Search for the cell housing the specified text and yield its [x, y] center coordinate. 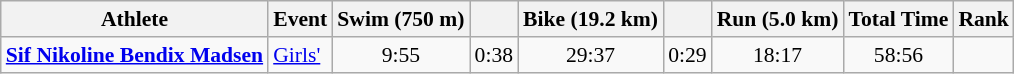
Total Time [898, 19]
Event [300, 19]
Bike (19.2 km) [590, 19]
58:56 [898, 55]
Rank [984, 19]
29:37 [590, 55]
0:29 [688, 55]
Swim (750 m) [400, 19]
Sif Nikoline Bendix Madsen [134, 55]
Girls' [300, 55]
Run (5.0 km) [778, 19]
9:55 [400, 55]
Athlete [134, 19]
0:38 [494, 55]
18:17 [778, 55]
